From the cell containing the given text, extract its center point as (x, y) coordinate. 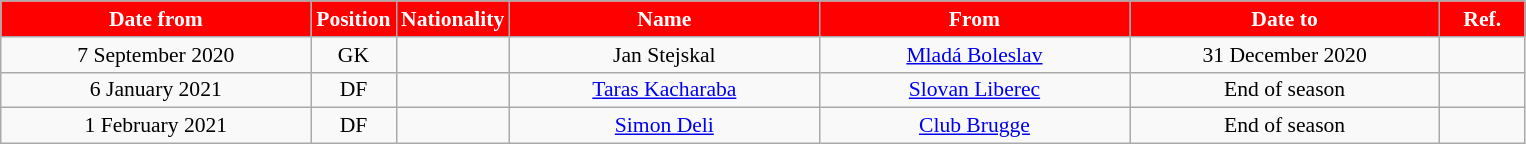
From (974, 19)
Jan Stejskal (664, 55)
Mladá Boleslav (974, 55)
Simon Deli (664, 126)
Taras Kacharaba (664, 90)
Nationality (452, 19)
Date from (156, 19)
1 February 2021 (156, 126)
Name (664, 19)
Club Brugge (974, 126)
Date to (1285, 19)
6 January 2021 (156, 90)
GK (354, 55)
Slovan Liberec (974, 90)
7 September 2020 (156, 55)
Position (354, 19)
Ref. (1482, 19)
31 December 2020 (1285, 55)
